Scan for the cell matching the given text and deliver its [x, y] coordinate at center. 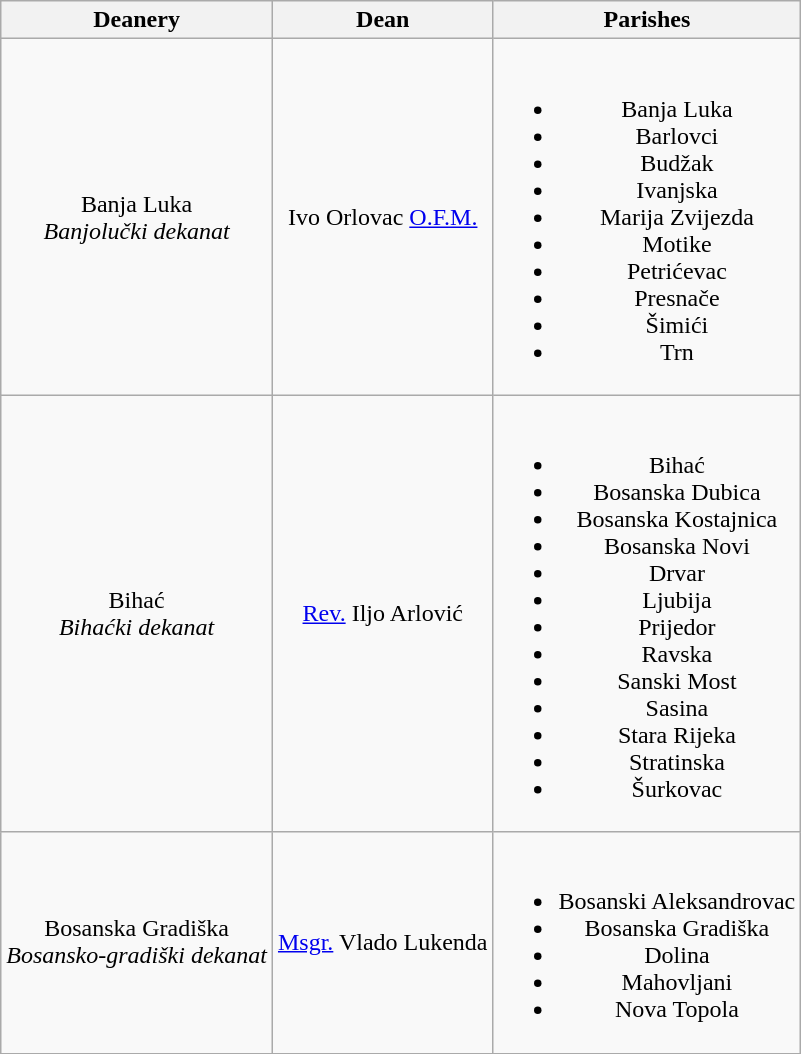
Rev. Iljo Arlović [382, 614]
Banja LukaBanjolučki dekanat [137, 217]
Bosanska GradiškaBosansko-gradiški dekanat [137, 942]
BihaćBosanska DubicaBosanska KostajnicaBosanska NoviDrvarLjubijaPrijedorRavskaSanski MostSasinaStara RijekaStratinskaŠurkovac [647, 614]
Msgr. Vlado Lukenda [382, 942]
Banja LukaBarlovciBudžakIvanjskaMarija ZvijezdaMotikePetrićevacPresnačeŠimićiTrn [647, 217]
Deanery [137, 20]
Dean [382, 20]
Parishes [647, 20]
Ivo Orlovac O.F.M. [382, 217]
BihaćBihaćki dekanat [137, 614]
Bosanski AleksandrovacBosanska GradiškaDolinaMahovljaniNova Topola [647, 942]
